Return the (X, Y) coordinate for the center point of the cell that contains the specified text.  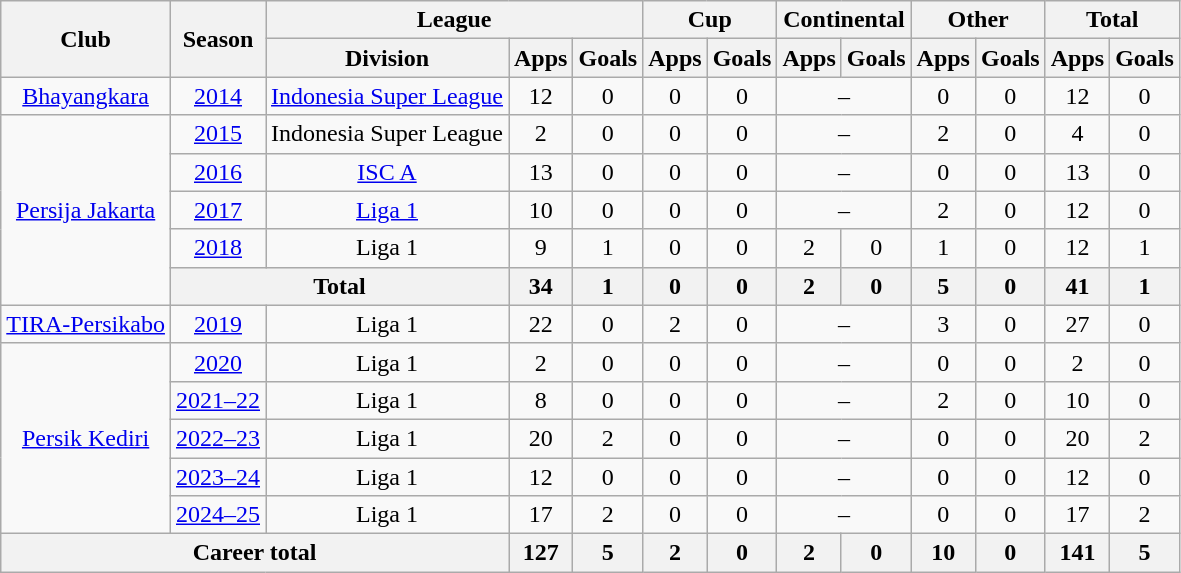
9 (540, 248)
2021–22 (218, 400)
Persik Kediri (86, 438)
34 (540, 286)
127 (540, 553)
2018 (218, 248)
2015 (218, 134)
Cup (710, 20)
Club (86, 39)
8 (540, 400)
2019 (218, 324)
Division (388, 58)
4 (1077, 134)
2022–23 (218, 438)
2024–25 (218, 515)
Season (218, 39)
Continental (844, 20)
2014 (218, 96)
22 (540, 324)
41 (1077, 286)
3 (943, 324)
TIRA-Persikabo (86, 324)
27 (1077, 324)
League (454, 20)
2016 (218, 172)
2023–24 (218, 477)
Other (978, 20)
ISC A (388, 172)
Persija Jakarta (86, 210)
Bhayangkara (86, 96)
Career total (255, 553)
141 (1077, 553)
2017 (218, 210)
2020 (218, 362)
